Scan for the cell matching the given text and deliver its (X, Y) coordinate at center. 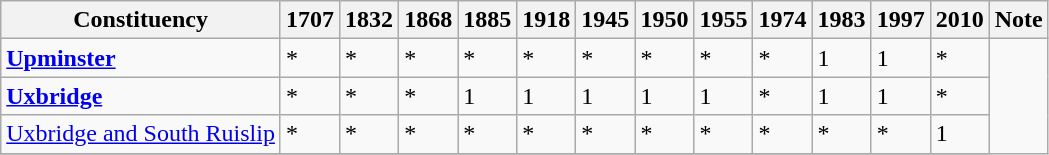
1955 (724, 20)
Uxbridge and South Ruislip (141, 134)
1918 (546, 20)
Note (1018, 20)
1974 (782, 20)
Upminster (141, 58)
1832 (370, 20)
1950 (664, 20)
1997 (900, 20)
1707 (310, 20)
2010 (960, 20)
1983 (842, 20)
Constituency (141, 20)
1868 (428, 20)
1945 (606, 20)
Uxbridge (141, 96)
1885 (488, 20)
